From the cell containing the given text, extract its center point as (X, Y) coordinate. 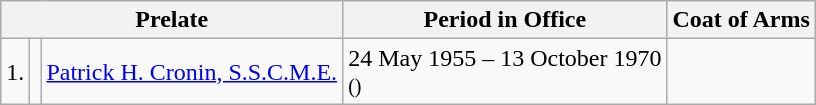
Period in Office (505, 20)
Prelate (172, 20)
Coat of Arms (741, 20)
Patrick H. Cronin, S.S.C.M.E. (192, 72)
24 May 1955 – 13 October 1970() (505, 72)
1. (16, 72)
